Extract the [X, Y] coordinate from the center of the cell holding the provided text.  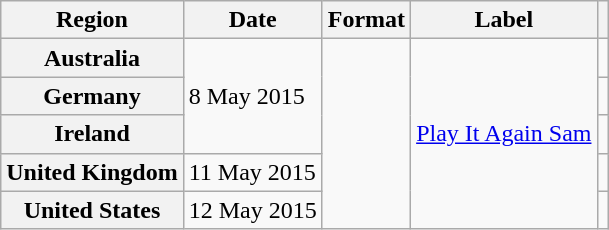
United Kingdom [92, 172]
12 May 2015 [252, 210]
Play It Again Sam [504, 134]
Germany [92, 96]
8 May 2015 [252, 96]
Format [366, 20]
11 May 2015 [252, 172]
Date [252, 20]
Region [92, 20]
Ireland [92, 134]
United States [92, 210]
Label [504, 20]
Australia [92, 58]
